Pinpoint the cell where the given text exists, returning its (x, y) midpoint coordinate. 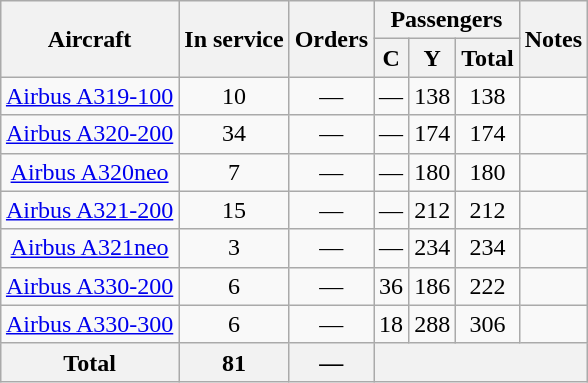
Passengers (447, 20)
18 (392, 324)
Airbus A330-200 (89, 286)
36 (392, 286)
In service (234, 39)
7 (234, 172)
Y (432, 58)
34 (234, 134)
Airbus A320-200 (89, 134)
Notes (553, 39)
3 (234, 248)
Airbus A330-300 (89, 324)
81 (234, 362)
Aircraft (89, 39)
186 (432, 286)
288 (432, 324)
306 (488, 324)
C (392, 58)
Airbus A321-200 (89, 210)
Orders (331, 39)
Airbus A319-100 (89, 96)
Airbus A321neo (89, 248)
222 (488, 286)
10 (234, 96)
15 (234, 210)
Airbus A320neo (89, 172)
